Return (X, Y) of the center of cell containing provided text 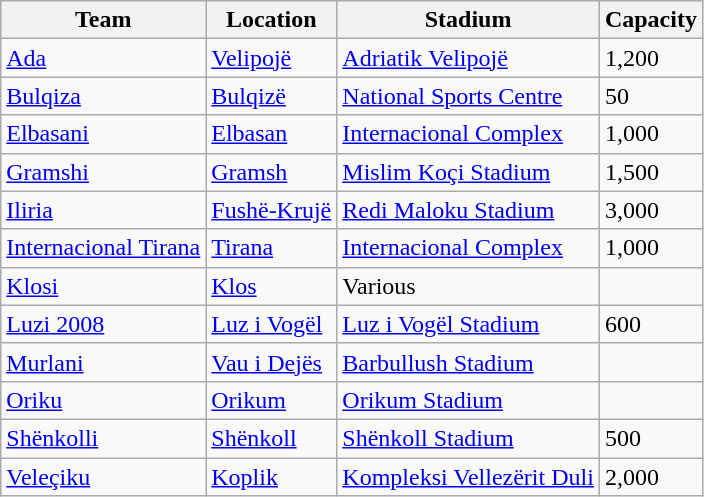
Veleçiku (104, 477)
Fushë-Krujë (272, 210)
Various (468, 286)
3,000 (650, 210)
Luz i Vogël (272, 324)
Klos (272, 286)
600 (650, 324)
Oriku (104, 400)
1,500 (650, 172)
Redi Maloku Stadium (468, 210)
1,200 (650, 58)
Murlani (104, 362)
Shënkoll Stadium (468, 438)
Internacional Tirana (104, 248)
Elbasan (272, 134)
Luz i Vogël Stadium (468, 324)
Gramsh (272, 172)
Shënkoll (272, 438)
Velipojë (272, 58)
Location (272, 20)
Orikum Stadium (468, 400)
Gramshi (104, 172)
50 (650, 96)
Elbasani (104, 134)
Barbullush Stadium (468, 362)
Mislim Koçi Stadium (468, 172)
Kompleksi Vellezërit Duli (468, 477)
Bulqiza (104, 96)
Orikum (272, 400)
Bulqizë (272, 96)
Stadium (468, 20)
Luzi 2008 (104, 324)
National Sports Centre (468, 96)
Capacity (650, 20)
Tirana (272, 248)
2,000 (650, 477)
Vau i Dejës (272, 362)
Team (104, 20)
Koplik (272, 477)
Klosi (104, 286)
Iliria (104, 210)
Ada (104, 58)
Adriatik Velipojë (468, 58)
Shënkolli (104, 438)
500 (650, 438)
